Detect which cell encompasses the target text, then output its (X, Y) center coordinate. 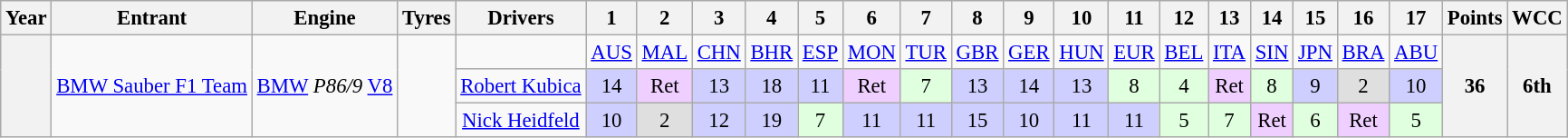
ITA (1230, 53)
GER (1029, 53)
HUN (1082, 53)
MAL (665, 53)
MON (871, 53)
WCC (1537, 18)
Nick Heidfeld (521, 121)
18 (772, 86)
36 (1475, 87)
3 (719, 18)
SIN (1272, 53)
BHR (772, 53)
6th (1537, 87)
Points (1475, 18)
16 (1362, 18)
17 (1417, 18)
1 (611, 18)
Drivers (521, 18)
BMW P86/9 V8 (324, 87)
Tyres (427, 18)
CHN (719, 53)
Robert Kubica (521, 86)
JPN (1315, 53)
Year (26, 18)
19 (772, 121)
ESP (821, 53)
Engine (324, 18)
BEL (1184, 53)
BRA (1362, 53)
EUR (1134, 53)
BMW Sauber F1 Team (152, 87)
ABU (1417, 53)
TUR (926, 53)
Entrant (152, 18)
GBR (976, 53)
AUS (611, 53)
